Extract the (x, y) coordinate from the center of the cell holding the provided text.  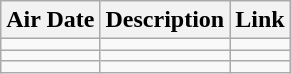
Link (260, 20)
Description (165, 20)
Air Date (50, 20)
